Find where the given text appears and provide that cell's center as (x, y) coordinate. 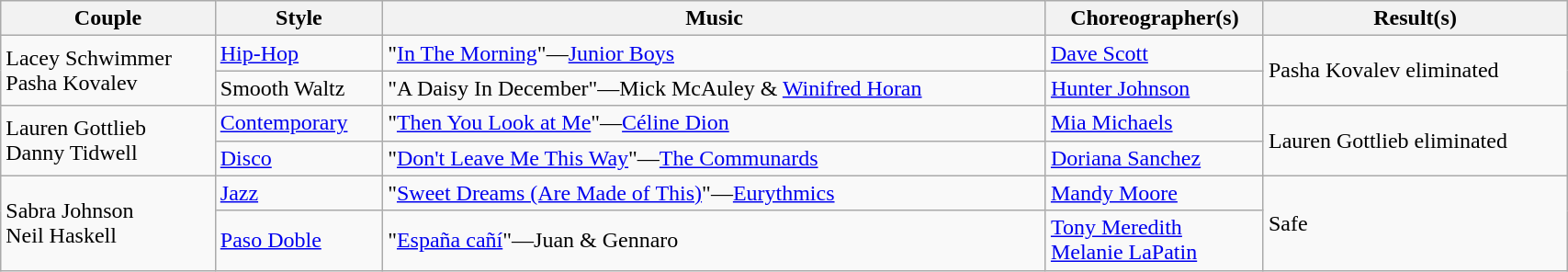
Result(s) (1415, 18)
Disco (299, 158)
Lauren Gottlieb Danny Tidwell (108, 141)
Style (299, 18)
Smooth Waltz (299, 88)
Lauren Gottlieb eliminated (1415, 141)
Contemporary (299, 123)
"Then You Look at Me"—Céline Dion (715, 123)
Doriana Sanchez (1154, 158)
Hip-Hop (299, 53)
Lacey Schwimmer Pasha Kovalev (108, 71)
Hunter Johnson (1154, 88)
Tony MeredithMelanie LaPatin (1154, 241)
Couple (108, 18)
Mia Michaels (1154, 123)
Dave Scott (1154, 53)
"Sweet Dreams (Are Made of This)"—Eurythmics (715, 193)
Choreographer(s) (1154, 18)
Mandy Moore (1154, 193)
"España cañí"—Juan & Gennaro (715, 241)
"In The Morning"—Junior Boys (715, 53)
Pasha Kovalev eliminated (1415, 71)
Jazz (299, 193)
"Don't Leave Me This Way"—The Communards (715, 158)
Paso Doble (299, 241)
Music (715, 18)
Sabra Johnson Neil Haskell (108, 222)
Safe (1415, 222)
"A Daisy In December"—Mick McAuley & Winifred Horan (715, 88)
